Output the (x, y) coordinate of the center of the cell containing the given text.  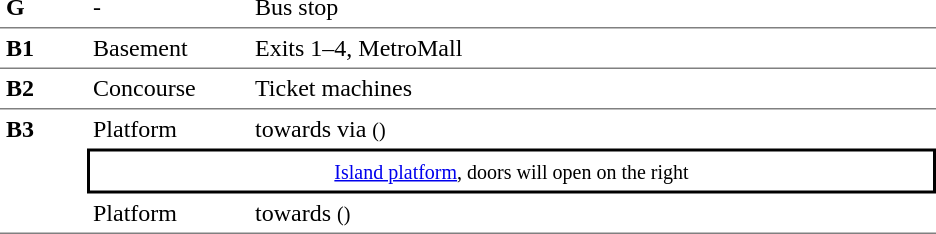
towards via () (592, 130)
Island platform, doors will open on the right (512, 170)
Exits 1–4, MetroMall (592, 48)
Basement (168, 48)
Ticket machines (592, 89)
towards () (592, 214)
Concourse (168, 89)
B2 (44, 89)
B1 (44, 48)
B3 (44, 172)
